Detect which cell encompasses the target text, then output its [x, y] center coordinate. 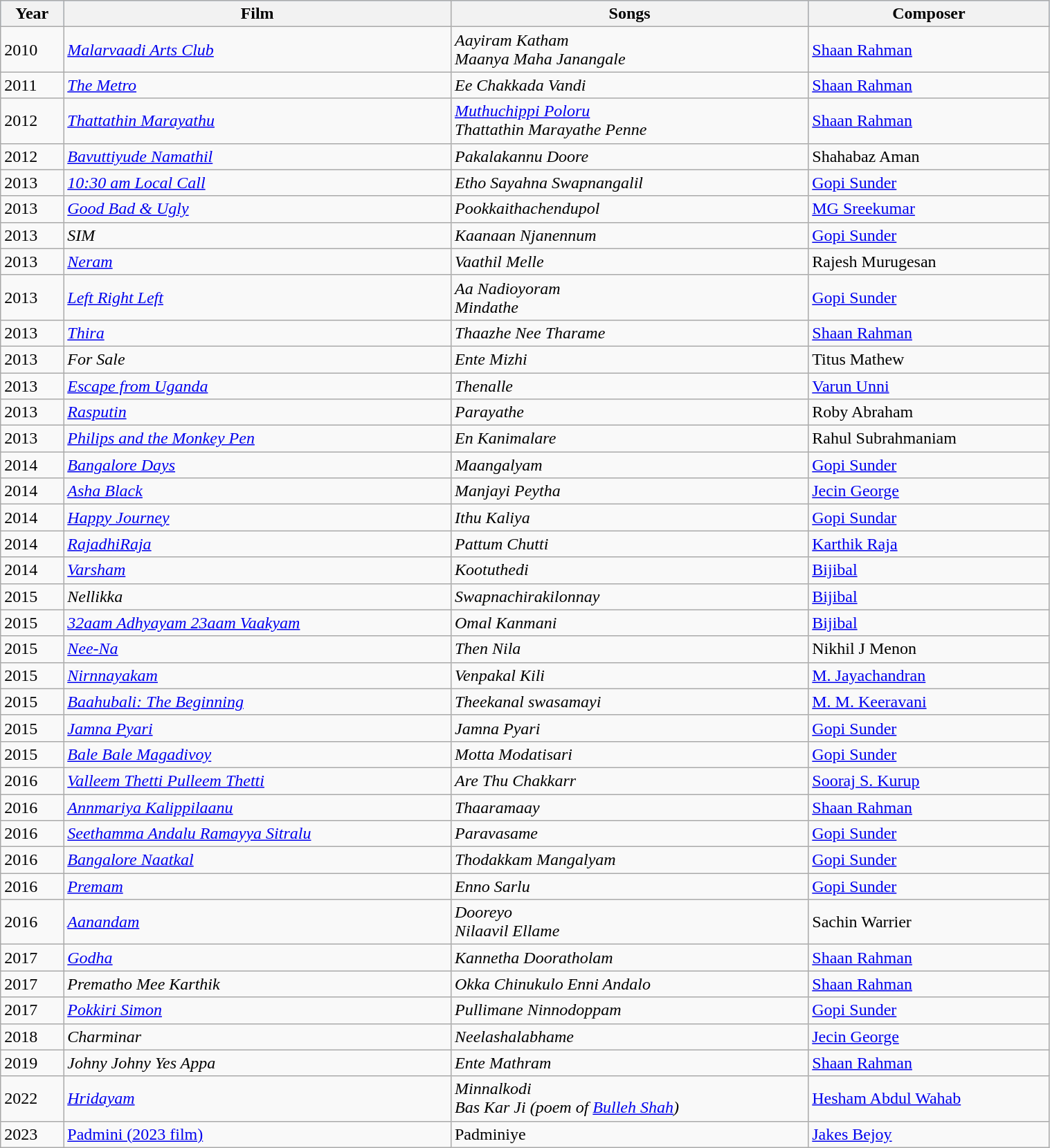
Jakes Bejoy [929, 1134]
Ente Mathram [629, 1063]
Varun Unni [929, 385]
Okka Chinukulo Enni Andalo [629, 984]
Nellikka [257, 596]
Roby Abraham [929, 412]
Theekanal swasamayi [629, 702]
Ente Mizhi [629, 359]
Sooraj S. Kurup [929, 781]
Manjayi Peytha [629, 491]
Padmini (2023 film) [257, 1134]
Bangalore Days [257, 465]
Muthuchippi PoloruThattathin Marayathe Penne [629, 120]
Then Nila [629, 649]
Bale Bale Magadivoy [257, 754]
En Kanimalare [629, 439]
Bavuttiyude Namathil [257, 156]
2010 [32, 50]
10:30 am Local Call [257, 183]
Gopi Sundar [929, 518]
Ithu Kaliya [629, 518]
Kannetha Dooratholam [629, 958]
Pattum Chutti [629, 544]
The Metro [257, 85]
32aam Adhyayam 23aam Vaakyam [257, 623]
Karthik Raja [929, 544]
2018 [32, 1037]
Vaathil Melle [629, 262]
Thaazhe Nee Tharame [629, 333]
Aa NadioyoramMindathe [629, 298]
Ee Chakkada Vandi [629, 85]
Maangalyam [629, 465]
Parayathe [629, 412]
Paravasame [629, 834]
Kootuthedi [629, 570]
Malarvaadi Arts Club [257, 50]
Rahul Subrahmaniam [929, 439]
2011 [32, 85]
Thaaramaay [629, 808]
Shahabaz Aman [929, 156]
Seethamma Andalu Ramayya Sitralu [257, 834]
For Sale [257, 359]
Composer [929, 14]
Thattathin Marayathu [257, 120]
Etho Sayahna Swapnangalil [629, 183]
Charminar [257, 1037]
Aanandam [257, 922]
Pullimane Ninnodoppam [629, 1010]
Premam [257, 886]
Johny Johny Yes Appa [257, 1063]
Thira [257, 333]
Asha Black [257, 491]
2023 [32, 1134]
Kaanaan Njanennum [629, 235]
Baahubali: The Beginning [257, 702]
Thodakkam Mangalyam [629, 860]
Good Bad & Ugly [257, 209]
Enno Sarlu [629, 886]
SIM [257, 235]
Thenalle [629, 385]
Sachin Warrier [929, 922]
Neelashalabhame [629, 1037]
Pookkaithachendupol [629, 209]
Rajesh Murugesan [929, 262]
Venpakal Kili [629, 675]
M. Jayachandran [929, 675]
Rasputin [257, 412]
Left Right Left [257, 298]
RajadhiRaja [257, 544]
Omal Kanmani [629, 623]
Titus Mathew [929, 359]
Hesham Abdul Wahab [929, 1099]
Motta Modatisari [629, 754]
Songs [629, 14]
2019 [32, 1063]
Philips and the Monkey Pen [257, 439]
Film [257, 14]
Nee-Na [257, 649]
Bangalore Naatkal [257, 860]
Nirnnayakam [257, 675]
Aayiram KathamMaanya Maha Janangale [629, 50]
Annmariya Kalippilaanu [257, 808]
Godha [257, 958]
Neram [257, 262]
2022 [32, 1099]
Escape from Uganda [257, 385]
Year [32, 14]
M. M. Keeravani [929, 702]
Dooreyo Nilaavil Ellame [629, 922]
Prematho Mee Karthik [257, 984]
Swapnachirakilonnay [629, 596]
Happy Journey [257, 518]
Hridayam [257, 1099]
Pakalakannu Doore [629, 156]
Pokkiri Simon [257, 1010]
Padminiye [629, 1134]
MG Sreekumar [929, 209]
Varsham [257, 570]
MinnalkodiBas Kar Ji (poem of Bulleh Shah) [629, 1099]
Valleem Thetti Pulleem Thetti [257, 781]
Nikhil J Menon [929, 649]
Are Thu Chakkarr [629, 781]
